Output the (x, y) coordinate of the center of the cell containing the given text.  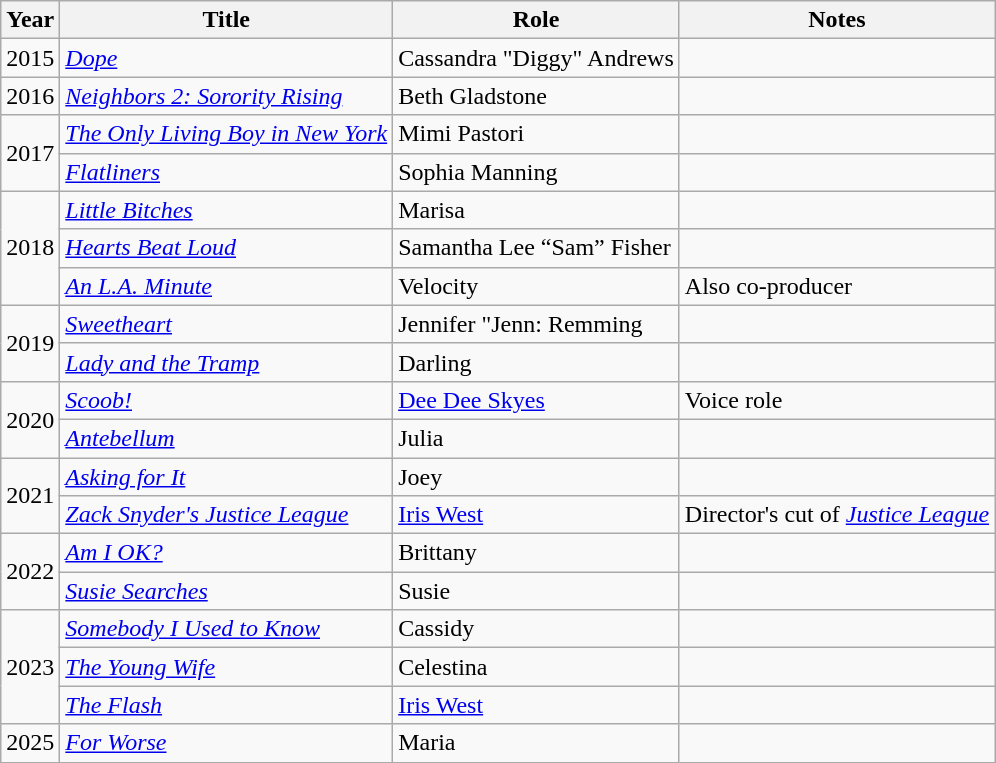
Voice role (836, 400)
Flatliners (226, 172)
The Young Wife (226, 667)
Title (226, 20)
2018 (30, 248)
2015 (30, 58)
Dee Dee Skyes (536, 400)
Hearts Beat Loud (226, 248)
Lady and the Tramp (226, 362)
Notes (836, 20)
2016 (30, 96)
The Flash (226, 705)
2021 (30, 496)
Jennifer "Jenn: Remming (536, 324)
Little Bitches (226, 210)
Scoob! (226, 400)
Brittany (536, 553)
Am I OK? (226, 553)
Darling (536, 362)
2025 (30, 743)
Susie (536, 591)
Maria (536, 743)
2022 (30, 572)
Role (536, 20)
Asking for It (226, 477)
Antebellum (226, 438)
2017 (30, 153)
Zack Snyder's Justice League (226, 515)
Beth Gladstone (536, 96)
Cassidy (536, 629)
Susie Searches (226, 591)
Neighbors 2: Sorority Rising (226, 96)
Sweetheart (226, 324)
An L.A. Minute (226, 286)
Marisa (536, 210)
Celestina (536, 667)
Somebody I Used to Know (226, 629)
Year (30, 20)
2020 (30, 419)
Joey (536, 477)
Also co-producer (836, 286)
For Worse (226, 743)
Julia (536, 438)
Director's cut of Justice League (836, 515)
Samantha Lee “Sam” Fisher (536, 248)
Cassandra "Diggy" Andrews (536, 58)
Sophia Manning (536, 172)
2019 (30, 343)
The Only Living Boy in New York (226, 134)
Dope (226, 58)
2023 (30, 667)
Mimi Pastori (536, 134)
Velocity (536, 286)
